Return (x, y) of the center of cell containing provided text 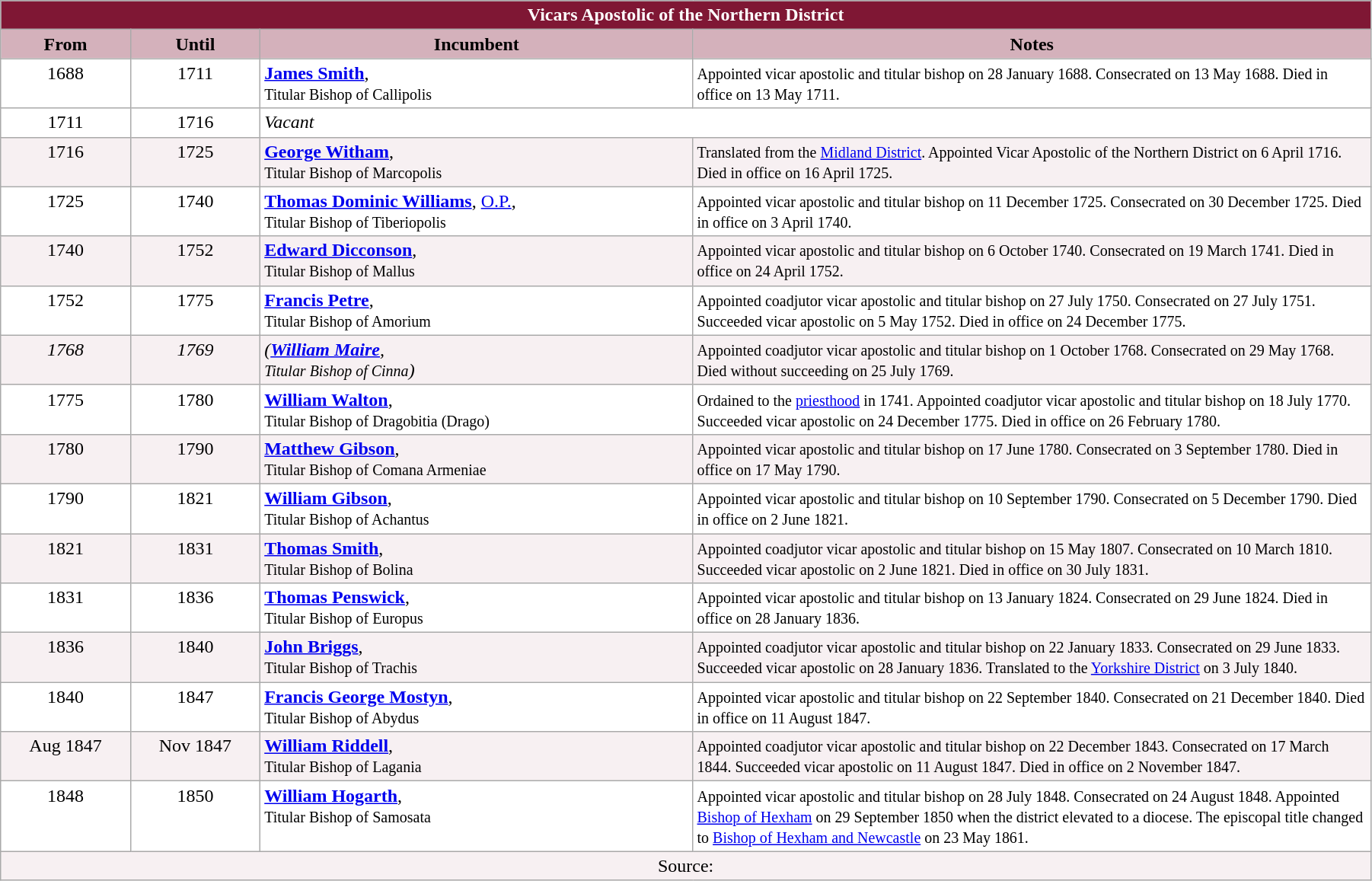
Francis George Mostyn, Titular Bishop of Abydus (477, 707)
Vacant (816, 123)
Francis Petre, Titular Bishop of Amorium (477, 311)
1768 (65, 359)
Appointed vicar apostolic and titular bishop on 6 October 1740. Consecrated on 19 March 1741. Died in office on 24 April 1752. (1032, 260)
Appointed vicar apostolic and titular bishop on 22 September 1840. Consecrated on 21 December 1840. Died in office on 11 August 1847. (1032, 707)
Notes (1032, 44)
1850 (195, 816)
Appointed vicar apostolic and titular bishop on 17 June 1780. Consecrated on 3 September 1780. Died in office on 17 May 1790. (1032, 458)
Thomas Smith, Titular Bishop of Bolina (477, 557)
Thomas Dominic Williams, O.P., Titular Bishop of Tiberiopolis (477, 212)
Vicars Apostolic of the Northern District (686, 15)
George Witham, Titular Bishop of Marcopolis (477, 161)
Source: (686, 866)
Appointed coadjutor vicar apostolic and titular bishop on 1 October 1768. Consecrated on 29 May 1768. Died without succeeding on 25 July 1769. (1032, 359)
Appointed vicar apostolic and titular bishop on 10 September 1790. Consecrated on 5 December 1790. Died in office on 2 June 1821. (1032, 509)
Thomas Penswick, Titular Bishop of Europus (477, 608)
Incumbent (477, 44)
1847 (195, 707)
Edward Dicconson, Titular Bishop of Mallus (477, 260)
Nov 1847 (195, 757)
John Briggs, Titular Bishop of Trachis (477, 658)
1848 (65, 816)
Aug 1847 (65, 757)
Appointed vicar apostolic and titular bishop on 11 December 1725. Consecrated on 30 December 1725. Died in office on 3 April 1740. (1032, 212)
William Gibson, Titular Bishop of Achantus (477, 509)
Appointed vicar apostolic and titular bishop on 28 January 1688. Consecrated on 13 May 1688. Died in office on 13 May 1711. (1032, 84)
Appointed vicar apostolic and titular bishop on 13 January 1824. Consecrated on 29 June 1824. Died in office on 28 January 1836. (1032, 608)
Translated from the Midland District. Appointed Vicar Apostolic of the Northern District on 6 April 1716. Died in office on 16 April 1725. (1032, 161)
Matthew Gibson, Titular Bishop of Comana Armeniae (477, 458)
From (65, 44)
James Smith, Titular Bishop of Callipolis (477, 84)
William Walton, Titular Bishop of Dragobitia (Drago) (477, 410)
(William Maire, Titular Bishop of Cinna) (477, 359)
William Riddell, Titular Bishop of Lagania (477, 757)
Until (195, 44)
1688 (65, 84)
William Hogarth, Titular Bishop of Samosata (477, 816)
1769 (195, 359)
